Scan for the cell matching the given text and deliver its (X, Y) coordinate at center. 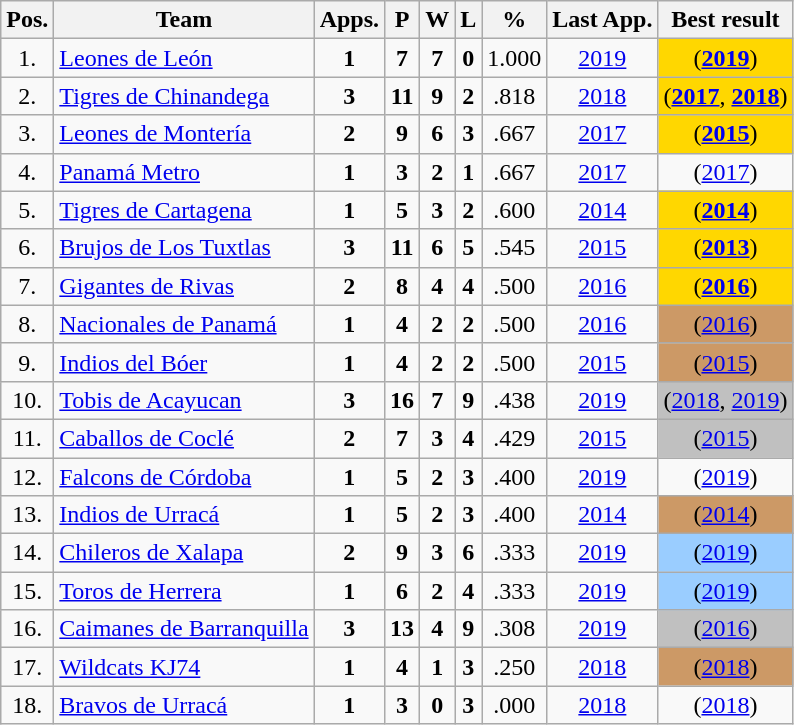
1. (28, 58)
14. (28, 553)
Pos. (28, 20)
Apps. (349, 20)
Leones de León (184, 58)
(2018, 2019) (726, 400)
Indios de Urracá (184, 515)
Toros de Herrera (184, 591)
.600 (514, 210)
13. (28, 515)
Tobis de Acayucan (184, 400)
15. (28, 591)
(2017, 2018) (726, 96)
Leones de Montería (184, 134)
.250 (514, 667)
.429 (514, 438)
Last App. (602, 20)
Caimanes de Barranquilla (184, 629)
9. (28, 362)
3. (28, 134)
16 (402, 400)
7. (28, 286)
.818 (514, 96)
11. (28, 438)
(2017) (726, 172)
Caballos de Coclé (184, 438)
1.000 (514, 58)
Bravos de Urracá (184, 705)
Team (184, 20)
13 (402, 629)
2. (28, 96)
Brujos de Los Tuxtlas (184, 248)
% (514, 20)
.545 (514, 248)
5. (28, 210)
6. (28, 248)
Panamá Metro (184, 172)
L (468, 20)
Chileros de Xalapa (184, 553)
Best result (726, 20)
P (402, 20)
Tigres de Chinandega (184, 96)
Tigres de Cartagena (184, 210)
17. (28, 667)
16. (28, 629)
8 (402, 286)
Gigantes de Rivas (184, 286)
Wildcats KJ74 (184, 667)
.438 (514, 400)
Nacionales de Panamá (184, 324)
Falcons de Córdoba (184, 477)
18. (28, 705)
W (438, 20)
8. (28, 324)
10. (28, 400)
Indios del Bóer (184, 362)
(2013) (726, 248)
12. (28, 477)
4. (28, 172)
.308 (514, 629)
.000 (514, 705)
